Return the [x, y] coordinate for the center point of the cell that contains the specified text.  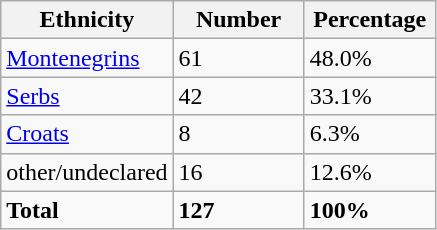
Croats [87, 134]
6.3% [370, 134]
33.1% [370, 96]
Montenegrins [87, 58]
other/undeclared [87, 172]
48.0% [370, 58]
61 [238, 58]
Total [87, 210]
Number [238, 20]
Ethnicity [87, 20]
127 [238, 210]
Serbs [87, 96]
100% [370, 210]
8 [238, 134]
42 [238, 96]
12.6% [370, 172]
Percentage [370, 20]
16 [238, 172]
